For the text-containing cell, return its midpoint in [X, Y] coordinate format. 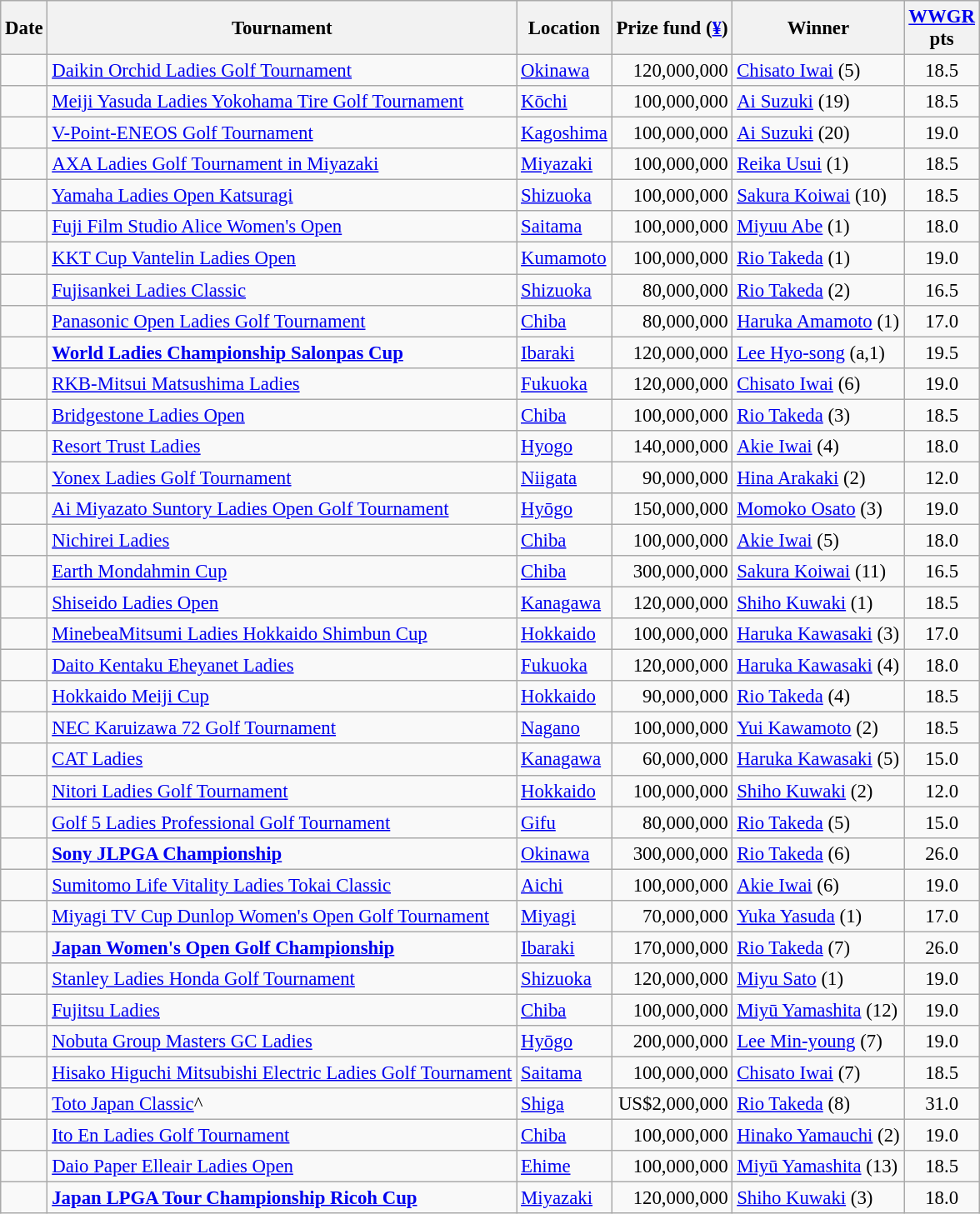
Hokkaido Meiji Cup [282, 697]
Fujisankei Ladies Classic [282, 290]
Ai Suzuki (20) [818, 133]
Toto Japan Classic^ [282, 1104]
Meiji Yasuda Ladies Yokohama Tire Golf Tournament [282, 102]
Haruka Kawasaki (3) [818, 634]
Rio Takeda (4) [818, 697]
Akie Iwai (6) [818, 885]
Akie Iwai (4) [818, 447]
Niigata [564, 477]
Fuji Film Studio Alice Women's Open [282, 227]
Golf 5 Ladies Professional Golf Tournament [282, 822]
Haruka Amamoto (1) [818, 321]
Nagano [564, 728]
Miyagi [564, 917]
170,000,000 [672, 947]
KKT Cup Vantelin Ladies Open [282, 258]
Rio Takeda (1) [818, 258]
V-Point-ENEOS Golf Tournament [282, 133]
150,000,000 [672, 509]
Nitori Ladies Golf Tournament [282, 791]
Yui Kawamoto (2) [818, 728]
Rio Takeda (5) [818, 822]
NEC Karuizawa 72 Golf Tournament [282, 728]
CAT Ladies [282, 760]
Shiho Kuwaki (2) [818, 791]
Momoko Osato (3) [818, 509]
Kumamoto [564, 258]
Rio Takeda (8) [818, 1104]
Kagoshima [564, 133]
Daito Kentaku Eheyanet Ladies [282, 666]
Rio Takeda (7) [818, 947]
60,000,000 [672, 760]
Ai Miyazato Suntory Ladies Open Golf Tournament [282, 509]
Yuka Yasuda (1) [818, 917]
Ehime [564, 1167]
Panasonic Open Ladies Golf Tournament [282, 321]
World Ladies Championship Salonpas Cup [282, 352]
Daio Paper Elleair Ladies Open [282, 1167]
Nobuta Group Masters GC Ladies [282, 1042]
Miyū Yamashita (13) [818, 1167]
Rio Takeda (6) [818, 853]
Shiho Kuwaki (3) [818, 1198]
Shiho Kuwaki (1) [818, 603]
MinebeaMitsumi Ladies Hokkaido Shimbun Cup [282, 634]
Lee Hyo-song (a,1) [818, 352]
Miyuu Abe (1) [818, 227]
Yamaha Ladies Open Katsuragi [282, 196]
Sakura Koiwai (10) [818, 196]
Rio Takeda (3) [818, 415]
Prize fund (¥) [672, 28]
RKB-Mitsui Matsushima Ladies [282, 383]
Reika Usui (1) [818, 164]
Shiseido Ladies Open [282, 603]
Akie Iwai (5) [818, 540]
Chisato Iwai (7) [818, 1073]
Earth Mondahmin Cup [282, 572]
Aichi [564, 885]
WWGRpts [942, 28]
Daikin Orchid Ladies Golf Tournament [282, 71]
Hyogo [564, 447]
Miyū Yamashita (12) [818, 1010]
Haruka Kawasaki (4) [818, 666]
Hisako Higuchi Mitsubishi Electric Ladies Golf Tournament [282, 1073]
Winner [818, 28]
Sakura Koiwai (11) [818, 572]
Sony JLPGA Championship [282, 853]
Chisato Iwai (6) [818, 383]
Ai Suzuki (19) [818, 102]
Miyu Sato (1) [818, 979]
Ito En Ladies Golf Tournament [282, 1136]
Japan LPGA Tour Championship Ricoh Cup [282, 1198]
Fujitsu Ladies [282, 1010]
Tournament [282, 28]
Date [24, 28]
Stanley Ladies Honda Golf Tournament [282, 979]
Location [564, 28]
19.5 [942, 352]
Bridgestone Ladies Open [282, 415]
31.0 [942, 1104]
Rio Takeda (2) [818, 290]
Hinako Yamauchi (2) [818, 1136]
Chisato Iwai (5) [818, 71]
Lee Min-young (7) [818, 1042]
Haruka Kawasaki (5) [818, 760]
Sumitomo Life Vitality Ladies Tokai Classic [282, 885]
AXA Ladies Golf Tournament in Miyazaki [282, 164]
Miyagi TV Cup Dunlop Women's Open Golf Tournament [282, 917]
US$2,000,000 [672, 1104]
Gifu [564, 822]
200,000,000 [672, 1042]
Shiga [564, 1104]
Kōchi [564, 102]
Hina Arakaki (2) [818, 477]
70,000,000 [672, 917]
Yonex Ladies Golf Tournament [282, 477]
Japan Women's Open Golf Championship [282, 947]
140,000,000 [672, 447]
Resort Trust Ladies [282, 447]
Nichirei Ladies [282, 540]
